Pinpoint the cell where the given text exists, returning its (X, Y) midpoint coordinate. 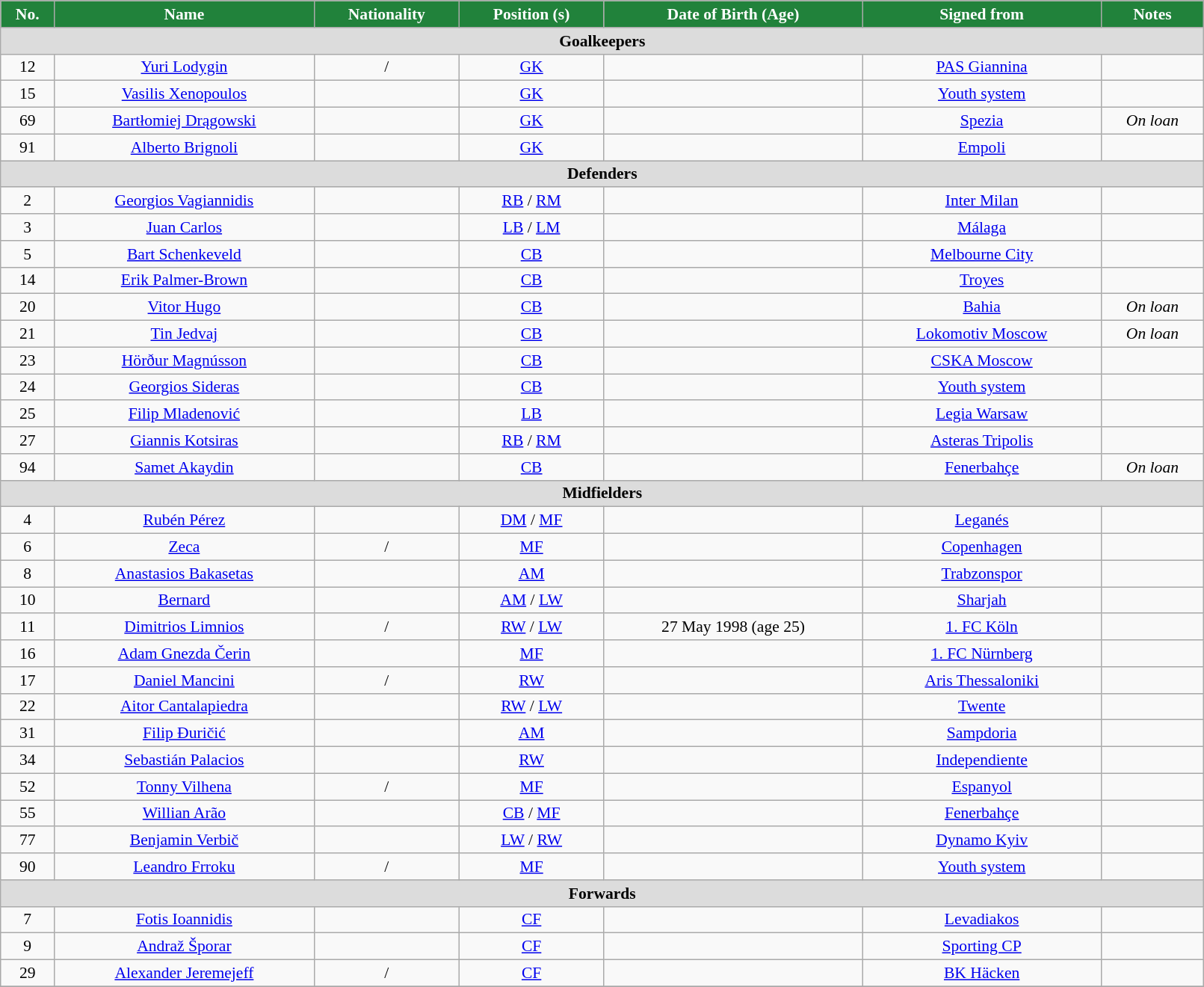
9 (28, 947)
No. (28, 14)
Hörður Magnússon (185, 360)
20 (28, 307)
Málaga (982, 227)
90 (28, 867)
11 (28, 627)
7 (28, 920)
52 (28, 787)
Position (s) (531, 14)
Inter Milan (982, 201)
Leandro Frroku (185, 867)
Asteras Tripolis (982, 440)
Tin Jedvaj (185, 334)
Forwards (602, 894)
Signed from (982, 14)
Yuri Lodygin (185, 67)
Name (185, 14)
77 (28, 840)
Adam Gnezda Čerin (185, 654)
Trabzonspor (982, 574)
Erik Palmer-Brown (185, 280)
15 (28, 94)
CB / MF (531, 814)
1. FC Köln (982, 627)
Aris Thessaloniki (982, 680)
Troyes (982, 280)
Tonny Vilhena (185, 787)
Zeca (185, 547)
BK Häcken (982, 974)
Filip Mladenović (185, 414)
LW / RW (531, 840)
Anastasios Bakasetas (185, 574)
27 May 1998 (age 25) (733, 627)
Date of Birth (Age) (733, 14)
5 (28, 254)
CSKA Moscow (982, 360)
22 (28, 707)
Sampdoria (982, 734)
Alberto Brignoli (185, 147)
DM / MF (531, 520)
Samet Akaydin (185, 467)
31 (28, 734)
Georgios Vagiannidis (185, 201)
6 (28, 547)
21 (28, 334)
Spezia (982, 121)
Daniel Mancini (185, 680)
Giannis Kotsiras (185, 440)
Empoli (982, 147)
23 (28, 360)
17 (28, 680)
LB (531, 414)
Sporting CP (982, 947)
Independiente (982, 760)
Copenhagen (982, 547)
Midfielders (602, 493)
Notes (1152, 14)
Nationality (386, 14)
29 (28, 974)
16 (28, 654)
12 (28, 67)
Melbourne City (982, 254)
Vasilis Xenopoulos (185, 94)
Willian Arão (185, 814)
Georgios Sideras (185, 387)
2 (28, 201)
Rubén Pérez (185, 520)
1. FC Nürnberg (982, 654)
Vitor Hugo (185, 307)
Benjamin Verbič (185, 840)
94 (28, 467)
Filip Đuričić (185, 734)
AM / LW (531, 600)
PAS Giannina (982, 67)
Lokomotiv Moscow (982, 334)
Espanyol (982, 787)
Levadiakos (982, 920)
4 (28, 520)
91 (28, 147)
3 (28, 227)
Dynamo Kyiv (982, 840)
Bahia (982, 307)
Goalkeepers (602, 41)
Bart Schenkeveld (185, 254)
Leganés (982, 520)
Alexander Jeremejeff (185, 974)
27 (28, 440)
14 (28, 280)
Legia Warsaw (982, 414)
Defenders (602, 174)
Aitor Cantalapiedra (185, 707)
10 (28, 600)
LB / LM (531, 227)
Bernard (185, 600)
Sharjah (982, 600)
Sebastián Palacios (185, 760)
Dimitrios Limnios (185, 627)
24 (28, 387)
55 (28, 814)
Twente (982, 707)
Bartłomiej Drągowski (185, 121)
Fotis Ioannidis (185, 920)
Andraž Šporar (185, 947)
Juan Carlos (185, 227)
25 (28, 414)
8 (28, 574)
34 (28, 760)
69 (28, 121)
